Scan for the cell matching the given text and deliver its (X, Y) coordinate at center. 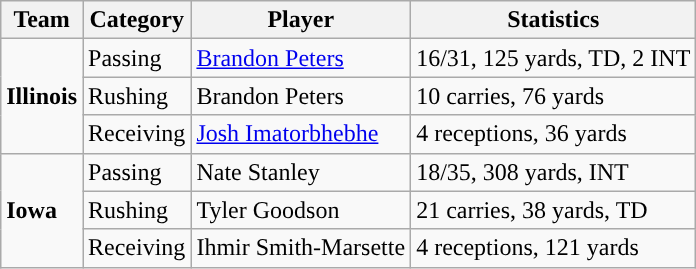
Ihmir Smith-Marsette (301, 248)
Josh Imatorbhebhe (301, 134)
4 receptions, 121 yards (554, 248)
Player (301, 20)
16/31, 125 yards, TD, 2 INT (554, 58)
4 receptions, 36 yards (554, 134)
21 carries, 38 yards, TD (554, 210)
Team (42, 20)
18/35, 308 yards, INT (554, 172)
Tyler Goodson (301, 210)
Illinois (42, 96)
Nate Stanley (301, 172)
10 carries, 76 yards (554, 96)
Iowa (42, 210)
Statistics (554, 20)
Category (137, 20)
